Provide the [X, Y] coordinate of the cell's center where the given text is located.  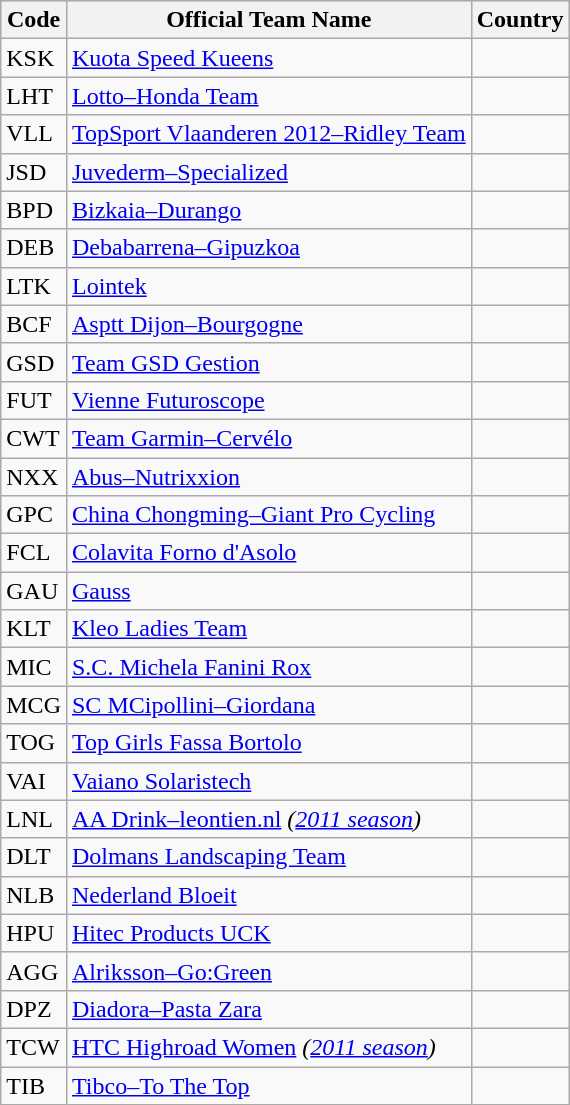
SC MCipollini–Giordana [268, 705]
Alriksson–Go:Green [268, 971]
VAI [34, 781]
Kleo Ladies Team [268, 629]
VLL [34, 134]
LHT [34, 96]
Official Team Name [268, 20]
FCL [34, 553]
Nederland Bloeit [268, 895]
Diadora–Pasta Zara [268, 1009]
LTK [34, 286]
Dolmans Landscaping Team [268, 857]
Code [34, 20]
HTC Highroad Women (2011 season) [268, 1047]
MCG [34, 705]
BCF [34, 324]
KSK [34, 58]
Lotto–Honda Team [268, 96]
Gauss [268, 591]
Bizkaia–Durango [268, 210]
Vienne Futuroscope [268, 400]
TOG [34, 743]
NXX [34, 477]
BPD [34, 210]
CWT [34, 438]
Lointek [268, 286]
MIC [34, 667]
GAU [34, 591]
TCW [34, 1047]
AGG [34, 971]
LNL [34, 819]
Hitec Products UCK [268, 933]
S.C. Michela Fanini Rox [268, 667]
Debabarrena–Gipuzkoa [268, 248]
GPC [34, 515]
China Chongming–Giant Pro Cycling [268, 515]
TopSport Vlaanderen 2012–Ridley Team [268, 134]
Juvederm–Specialized [268, 172]
TIB [34, 1085]
Abus–Nutrixxion [268, 477]
DLT [34, 857]
Kuota Speed Kueens [268, 58]
NLB [34, 895]
JSD [34, 172]
FUT [34, 400]
Team GSD Gestion [268, 362]
Vaiano Solaristech [268, 781]
Team Garmin–Cervélo [268, 438]
DPZ [34, 1009]
Country [520, 20]
Tibco–To The Top [268, 1085]
GSD [34, 362]
Colavita Forno d'Asolo [268, 553]
HPU [34, 933]
Asptt Dijon–Bourgogne [268, 324]
AA Drink–leontien.nl (2011 season) [268, 819]
KLT [34, 629]
Top Girls Fassa Bortolo [268, 743]
DEB [34, 248]
